Output the [x, y] coordinate of the center of the cell containing the given text.  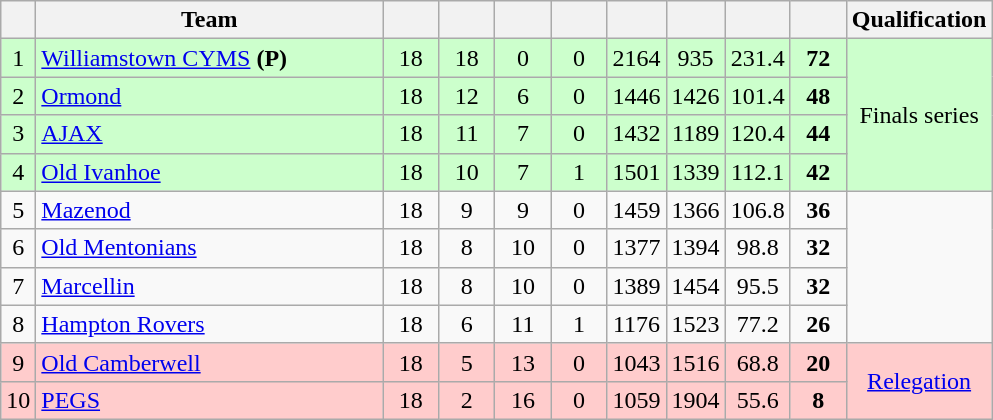
4 [18, 172]
Marcellin [210, 286]
1523 [696, 324]
42 [818, 172]
Qualification [919, 20]
1366 [696, 210]
Old Mentonians [210, 248]
12 [467, 96]
Finals series [919, 115]
1059 [636, 400]
Old Ivanhoe [210, 172]
1454 [696, 286]
112.1 [758, 172]
1189 [696, 134]
Old Camberwell [210, 362]
231.4 [758, 58]
1394 [696, 248]
55.6 [758, 400]
72 [818, 58]
Ormond [210, 96]
36 [818, 210]
95.5 [758, 286]
101.4 [758, 96]
1339 [696, 172]
3 [18, 134]
68.8 [758, 362]
1432 [636, 134]
PEGS [210, 400]
Mazenod [210, 210]
106.8 [758, 210]
2164 [636, 58]
1501 [636, 172]
Team [210, 20]
1459 [636, 210]
16 [523, 400]
935 [696, 58]
AJAX [210, 134]
77.2 [758, 324]
1516 [696, 362]
1389 [636, 286]
Williamstown CYMS (P) [210, 58]
98.8 [758, 248]
20 [818, 362]
1043 [636, 362]
Relegation [919, 381]
1426 [696, 96]
44 [818, 134]
Hampton Rovers [210, 324]
1446 [636, 96]
1377 [636, 248]
1904 [696, 400]
48 [818, 96]
26 [818, 324]
120.4 [758, 134]
1176 [636, 324]
13 [523, 362]
